Output the (X, Y) coordinate of the center of the cell containing the given text.  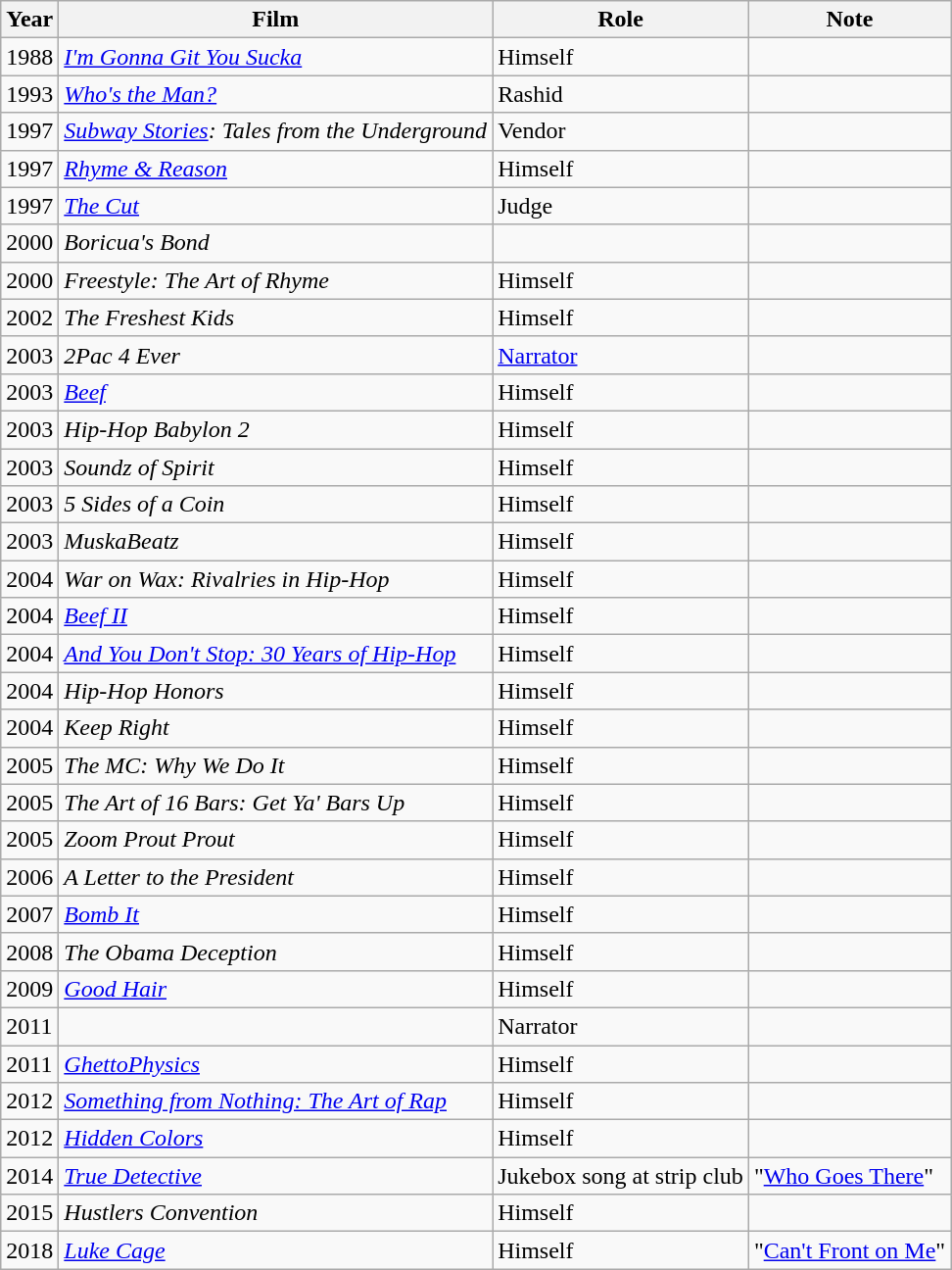
I'm Gonna Git You Sucka (276, 57)
A Letter to the President (276, 877)
"Can't Front on Me" (849, 1250)
2008 (29, 952)
Something from Nothing: The Art of Rap (276, 1101)
Hustlers Convention (276, 1213)
"Who Goes There" (849, 1176)
The Cut (276, 206)
2007 (29, 914)
The MC: Why We Do It (276, 765)
Vendor (621, 131)
Year (29, 20)
Hidden Colors (276, 1139)
Film (276, 20)
Freestyle: The Art of Rhyme (276, 280)
MuskaBeatz (276, 542)
Note (849, 20)
Keep Right (276, 728)
2018 (29, 1250)
The Freshest Kids (276, 317)
War on Wax: Rivalries in Hip-Hop (276, 579)
And You Don't Stop: 30 Years of Hip-Hop (276, 654)
The Art of 16 Bars: Get Ya' Bars Up (276, 803)
Beef II (276, 616)
1993 (29, 94)
Hip-Hop Honors (276, 691)
Good Hair (276, 989)
The Obama Deception (276, 952)
Soundz of Spirit (276, 467)
Jukebox song at strip club (621, 1176)
2015 (29, 1213)
Luke Cage (276, 1250)
Judge (621, 206)
True Detective (276, 1176)
Beef (276, 392)
Who's the Man? (276, 94)
2006 (29, 877)
Role (621, 20)
Bomb It (276, 914)
5 Sides of a Coin (276, 505)
Boricua's Bond (276, 243)
Subway Stories: Tales from the Underground (276, 131)
Zoom Prout Prout (276, 840)
1988 (29, 57)
GhettoPhysics (276, 1063)
Hip-Hop Babylon 2 (276, 429)
Rhyme & Reason (276, 169)
2009 (29, 989)
2Pac 4 Ever (276, 355)
2002 (29, 317)
Rashid (621, 94)
2014 (29, 1176)
